Detect which cell encompasses the target text, then output its (x, y) center coordinate. 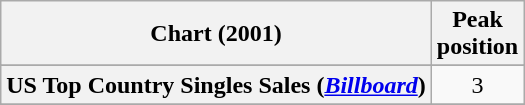
Peakposition (477, 34)
US Top Country Singles Sales (Billboard) (216, 85)
Chart (2001) (216, 34)
3 (477, 85)
